Pinpoint the cell where the given text exists, returning its (x, y) midpoint coordinate. 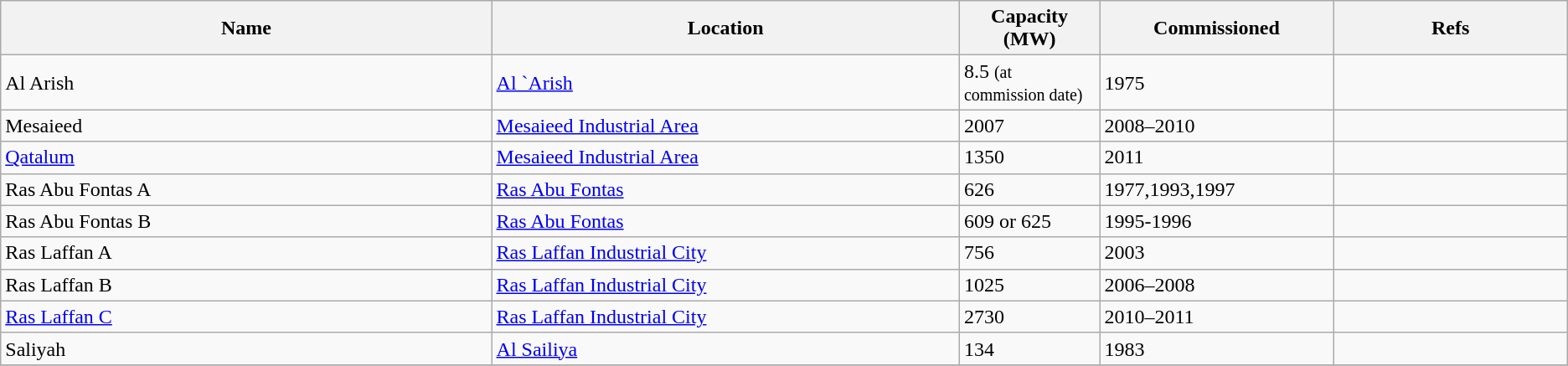
1977,1993,1997 (1216, 189)
Mesaieed (246, 126)
Ras Abu Fontas A (246, 189)
1983 (1216, 348)
756 (1029, 253)
134 (1029, 348)
Al Sailiya (725, 348)
1975 (1216, 82)
Al Arish (246, 82)
2006–2008 (1216, 285)
Capacity (MW) (1029, 28)
Ras Laffan A (246, 253)
1025 (1029, 285)
2730 (1029, 317)
Saliyah (246, 348)
2003 (1216, 253)
1350 (1029, 157)
Ras Laffan B (246, 285)
8.5 (at commission date) (1029, 82)
Name (246, 28)
609 or 625 (1029, 221)
Ras Laffan C (246, 317)
2007 (1029, 126)
Commissioned (1216, 28)
626 (1029, 189)
Refs (1451, 28)
2010–2011 (1216, 317)
1995-1996 (1216, 221)
Qatalum (246, 157)
Al `Arish (725, 82)
2008–2010 (1216, 126)
Ras Abu Fontas B (246, 221)
Location (725, 28)
2011 (1216, 157)
